Search for the cell housing the specified text and yield its (x, y) center coordinate. 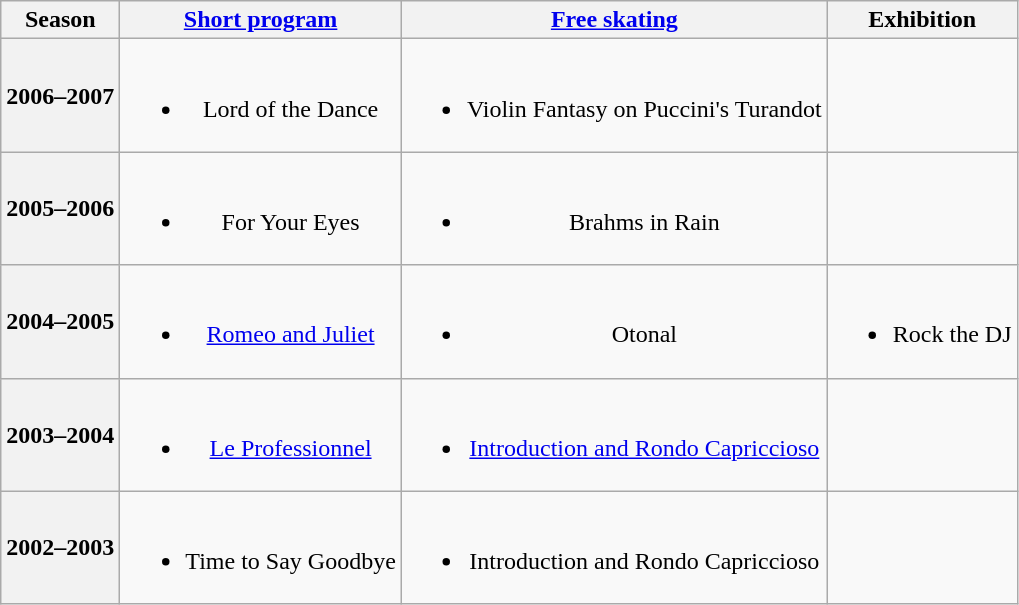
2005–2006 (60, 208)
Otonal (614, 322)
Rock the DJ (922, 322)
For Your Eyes (261, 208)
2006–2007 (60, 96)
Le Professionnel (261, 434)
Violin Fantasy on Puccini's Turandot (614, 96)
Exhibition (922, 20)
2003–2004 (60, 434)
Season (60, 20)
Time to Say Goodbye (261, 548)
Free skating (614, 20)
Short program (261, 20)
Brahms in Rain (614, 208)
2004–2005 (60, 322)
Romeo and Juliet (261, 322)
2002–2003 (60, 548)
Lord of the Dance (261, 96)
